Output the [x, y] coordinate of the center of the cell containing the given text.  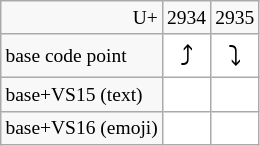
2934 [186, 18]
⤵ [235, 56]
base code point [82, 56]
U+ [82, 18]
2935 [235, 18]
⤴ [186, 56]
base+VS15 (text) [82, 94]
base+VS16 (emoji) [82, 128]
